Extract the [X, Y] coordinate from the center of the cell holding the provided text.  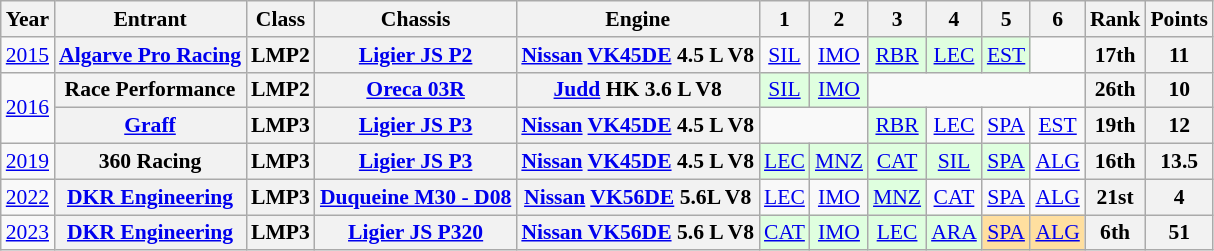
Judd HK 3.6 L V8 [638, 90]
26th [1116, 90]
Oreca 03R [416, 90]
Engine [638, 19]
16th [1116, 162]
2022 [28, 197]
2016 [28, 108]
11 [1179, 55]
2015 [28, 55]
2019 [28, 162]
Year [28, 19]
2 [839, 19]
Nissan VK56DE 5.6 L V8 [638, 233]
6th [1116, 233]
17th [1116, 55]
Chassis [416, 19]
Rank [1116, 19]
3 [897, 19]
Ligier JS P2 [416, 55]
13.5 [1179, 162]
6 [1057, 19]
2023 [28, 233]
10 [1179, 90]
ARA [954, 233]
1 [784, 19]
21st [1116, 197]
12 [1179, 126]
5 [1006, 19]
19th [1116, 126]
Ligier JS P320 [416, 233]
Algarve Pro Racing [150, 55]
Graff [150, 126]
Entrant [150, 19]
360 Racing [150, 162]
51 [1179, 233]
Nissan VK56DE 5.6L V8 [638, 197]
Points [1179, 19]
Race Performance [150, 90]
Duqueine M30 - D08 [416, 197]
Class [280, 19]
